Search for the cell housing the specified text and yield its [x, y] center coordinate. 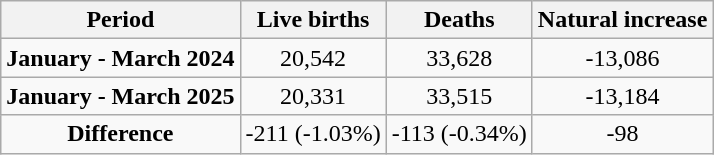
Period [120, 20]
January - March 2025 [120, 96]
January - March 2024 [120, 58]
-13,086 [622, 58]
20,331 [313, 96]
-113 (-0.34%) [459, 134]
-211 (-1.03%) [313, 134]
33,628 [459, 58]
Natural increase [622, 20]
Deaths [459, 20]
Difference [120, 134]
-98 [622, 134]
Live births [313, 20]
33,515 [459, 96]
20,542 [313, 58]
-13,184 [622, 96]
